From the cell containing the given text, extract its center point as (x, y) coordinate. 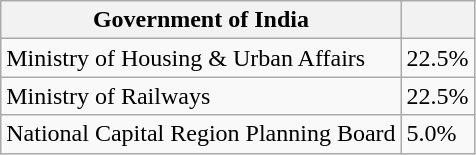
Ministry of Railways (201, 96)
Government of India (201, 20)
5.0% (438, 134)
National Capital Region Planning Board (201, 134)
Ministry of Housing & Urban Affairs (201, 58)
